Detect which cell encompasses the target text, then output its (x, y) center coordinate. 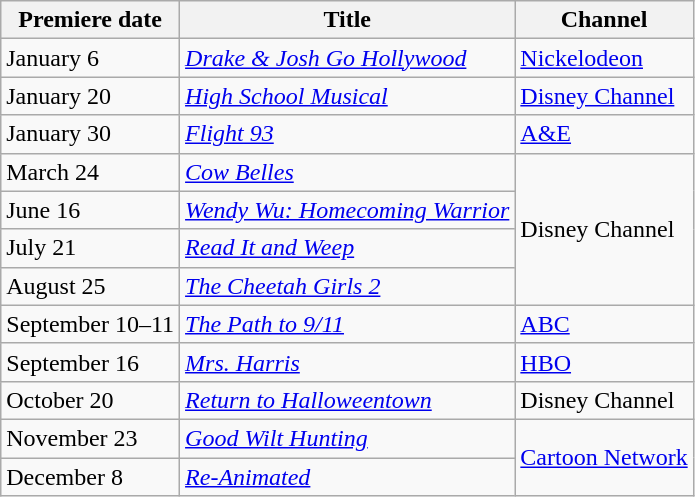
Mrs. Harris (348, 362)
December 8 (90, 477)
Drake & Josh Go Hollywood (348, 58)
HBO (604, 362)
Return to Halloweentown (348, 400)
Cow Belles (348, 172)
The Path to 9/11 (348, 324)
Title (348, 20)
Wendy Wu: Homecoming Warrior (348, 210)
Nickelodeon (604, 58)
October 20 (90, 400)
January 20 (90, 96)
Premiere date (90, 20)
September 10–11 (90, 324)
A&E (604, 134)
The Cheetah Girls 2 (348, 286)
Good Wilt Hunting (348, 438)
November 23 (90, 438)
Channel (604, 20)
Read It and Weep (348, 248)
July 21 (90, 248)
August 25 (90, 286)
High School Musical (348, 96)
Flight 93 (348, 134)
ABC (604, 324)
Cartoon Network (604, 457)
Re-Animated (348, 477)
January 6 (90, 58)
June 16 (90, 210)
January 30 (90, 134)
March 24 (90, 172)
September 16 (90, 362)
